Output the (x, y) coordinate of the center of the cell containing the given text.  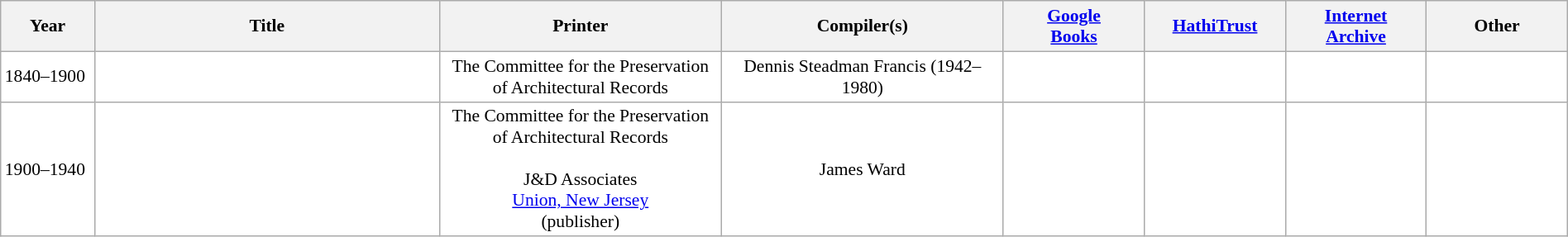
Year (48, 26)
GoogleBooks (1073, 26)
HathiTrust (1215, 26)
The Committee for the Preservation of Architectural RecordsJ&D AssociatesUnion, New Jersey(publisher) (581, 168)
Printer (581, 26)
1840–1900 (48, 76)
Other (1497, 26)
InternetArchive (1355, 26)
James Ward (862, 168)
Dennis Steadman Francis (1942–1980) (862, 76)
Compiler(s) (862, 26)
Title (266, 26)
The Committee for the Preservation of Architectural Records (581, 76)
1900–1940 (48, 168)
